Return (X, Y) of the center of cell containing provided text 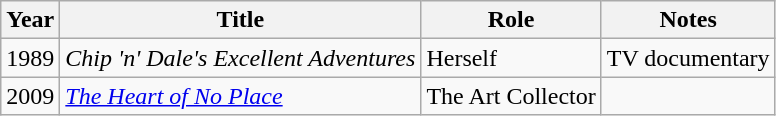
Role (511, 20)
Chip 'n' Dale's Excellent Adventures (240, 58)
Year (30, 20)
Notes (688, 20)
TV documentary (688, 58)
The Art Collector (511, 96)
The Heart of No Place (240, 96)
Herself (511, 58)
2009 (30, 96)
1989 (30, 58)
Title (240, 20)
